Locate the cell with the specified text and output its (X, Y) center coordinate. 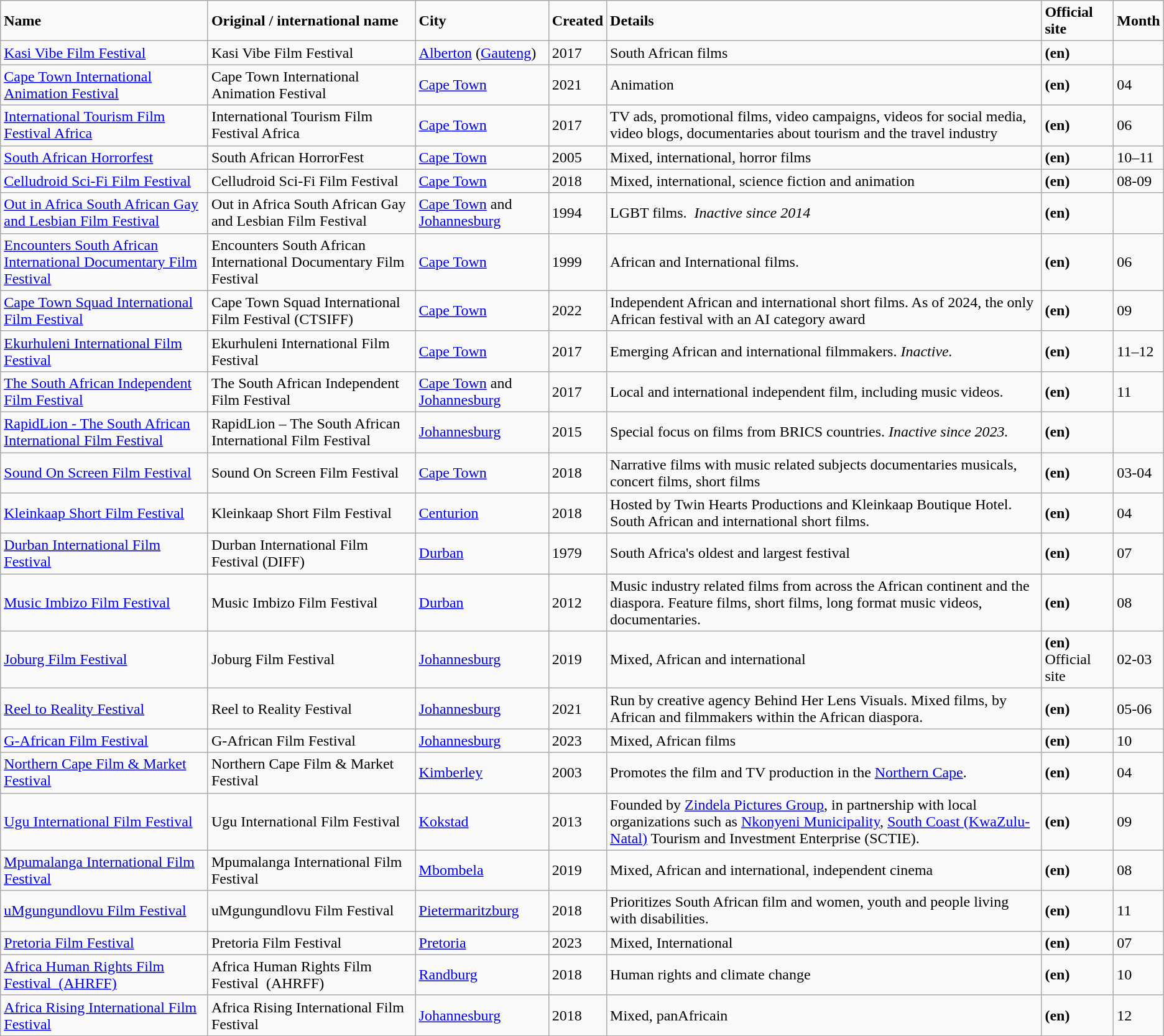
Local and international independent film, including music videos. (824, 392)
Durban International Film Festival (104, 553)
2015 (577, 432)
08-09 (1139, 181)
Name (104, 21)
05-06 (1139, 709)
African and International films. (824, 262)
1994 (577, 213)
Human rights and climate change (824, 975)
Special focus on films from BRICS countries. Inactive since 2023. (824, 432)
2005 (577, 157)
Kimberley (482, 772)
LGBT films. Inactive since 2014 (824, 213)
RapidLion - The South African International Film Festival (104, 432)
Mixed, African films (824, 741)
Mixed, international, horror films (824, 157)
Mbombela (482, 871)
Music industry related films from across the African continent and the diaspora. Feature films, short films, long format music videos, documentaries. (824, 603)
2012 (577, 603)
Mixed, panAfricain (824, 1015)
1999 (577, 262)
Mixed, African and international (824, 660)
Prioritizes South African film and women, youth and people living with disabilities. (824, 910)
02-03 (1139, 660)
Emerging African and international filmmakers. Inactive. (824, 351)
03-04 (1139, 473)
Cape Town Squad International Film Festival (CTSIFF) (312, 311)
Cape Town Squad International Film Festival (104, 311)
Narrative films with music related subjects documentaries musicals, concert films, short films (824, 473)
South Africa's oldest and largest festival (824, 553)
Centurion (482, 514)
Mixed, International (824, 943)
Pietermaritzburg (482, 910)
1979 (577, 553)
TV ads, promotional films, video campaigns, videos for social media, video blogs, documentaries about tourism and the travel industry (824, 126)
Pretoria (482, 943)
12 (1139, 1015)
Original / international name (312, 21)
Month (1139, 21)
10–11 (1139, 157)
(en) Official site (1078, 660)
South African HorrorFest (312, 157)
Alberton (Gauteng) (482, 53)
Kokstad (482, 821)
11–12 (1139, 351)
Official site (1078, 21)
2013 (577, 821)
2003 (577, 772)
Created (577, 21)
Details (824, 21)
Run by creative agency Behind Her Lens Visuals. Mixed films, by African and filmmakers within the African diaspora. (824, 709)
Independent African and international short films. As of 2024, the only African festival with an AI category award (824, 311)
Animation (824, 85)
South African films (824, 53)
Mixed, African and international, independent cinema (824, 871)
Mixed, international, science fiction and animation (824, 181)
Promotes the film and TV production in the Northern Cape. (824, 772)
Hosted by Twin Hearts Productions and Kleinkaap Boutique Hotel. South African and international short films. (824, 514)
Randburg (482, 975)
City (482, 21)
South African Horrorfest (104, 157)
RapidLion – The South African International Film Festival (312, 432)
Durban International Film Festival (DIFF) (312, 553)
2022 (577, 311)
